Return [x, y] of the center of cell containing provided text 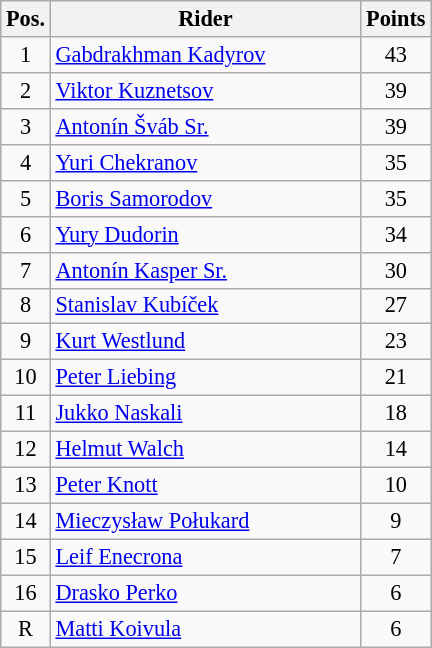
Helmut Walch [205, 450]
15 [26, 557]
Viktor Kuznetsov [205, 90]
1 [26, 55]
Matti Koivula [205, 629]
Yury Dudorin [205, 234]
21 [396, 378]
Jukko Naskali [205, 414]
27 [396, 306]
Peter Knott [205, 485]
R [26, 629]
3 [26, 126]
Peter Liebing [205, 378]
4 [26, 162]
18 [396, 414]
11 [26, 414]
2 [26, 90]
30 [396, 270]
12 [26, 450]
Rider [205, 19]
43 [396, 55]
Yuri Chekranov [205, 162]
Leif Enecrona [205, 557]
Points [396, 19]
Antonín Šváb Sr. [205, 126]
Pos. [26, 19]
34 [396, 234]
8 [26, 306]
Kurt Westlund [205, 342]
Boris Samorodov [205, 198]
Mieczysław Połukard [205, 521]
Antonín Kasper Sr. [205, 270]
Gabdrakhman Kadyrov [205, 55]
Stanislav Kubíček [205, 306]
Drasko Perko [205, 593]
5 [26, 198]
23 [396, 342]
16 [26, 593]
13 [26, 485]
